Return the [X, Y] coordinate for the center point of the cell that contains the specified text.  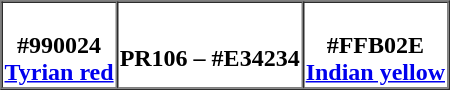
PR106 – #E34234 [210, 46]
#FFB02E Indian yellow [376, 46]
#990024 Tyrian red [60, 46]
